For the text-containing cell, return its midpoint in (x, y) coordinate format. 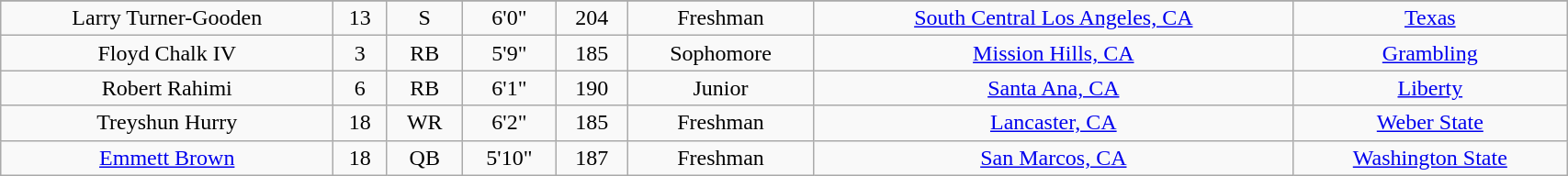
Treyshun Hurry (167, 123)
Emmett Brown (167, 158)
Robert Rahimi (167, 88)
Floyd Chalk IV (167, 53)
6'1" (510, 88)
Texas (1430, 18)
Washington State (1430, 158)
S (424, 18)
San Marcos, CA (1054, 158)
13 (360, 18)
Grambling (1430, 53)
Weber State (1430, 123)
Larry Turner-Gooden (167, 18)
Junior (720, 88)
Santa Ana, CA (1054, 88)
6 (360, 88)
190 (592, 88)
5'9" (510, 53)
204 (592, 18)
5'10" (510, 158)
QB (424, 158)
6'2" (510, 123)
6'0" (510, 18)
South Central Los Angeles, CA (1054, 18)
Liberty (1430, 88)
187 (592, 158)
Sophomore (720, 53)
WR (424, 123)
Mission Hills, CA (1054, 53)
Lancaster, CA (1054, 123)
3 (360, 53)
